Scan for the cell matching the given text and deliver its [x, y] coordinate at center. 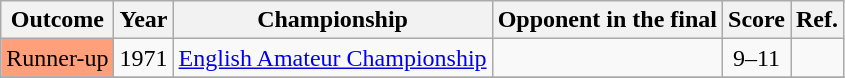
Opponent in the final [607, 20]
9–11 [757, 58]
Outcome [58, 20]
English Amateur Championship [332, 58]
Championship [332, 20]
Ref. [816, 20]
1971 [144, 58]
Year [144, 20]
Score [757, 20]
Runner-up [58, 58]
